Capture the cell that displays the provided text and extract its (x, y) central coordinate. 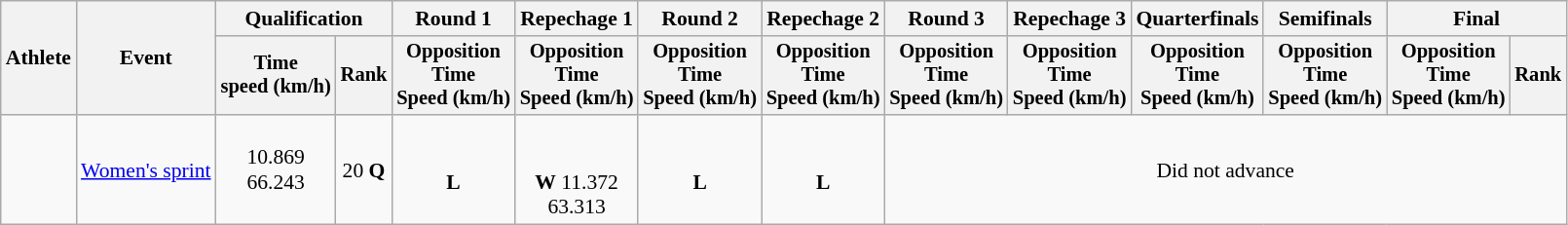
Did not advance (1225, 169)
Round 3 (947, 19)
Athlete (39, 58)
Semifinals (1325, 19)
Women's sprint (146, 169)
Event (146, 58)
Repechage 2 (824, 19)
Round 2 (699, 19)
Timespeed (km/h) (277, 76)
Repechage 1 (577, 19)
Qualification (304, 19)
20 Q (364, 169)
Repechage 3 (1069, 19)
10.86966.243 (277, 169)
Round 1 (454, 19)
Quarterfinals (1197, 19)
W 11.37263.313 (577, 169)
Final (1476, 19)
